For the text-containing cell, return its midpoint in [X, Y] coordinate format. 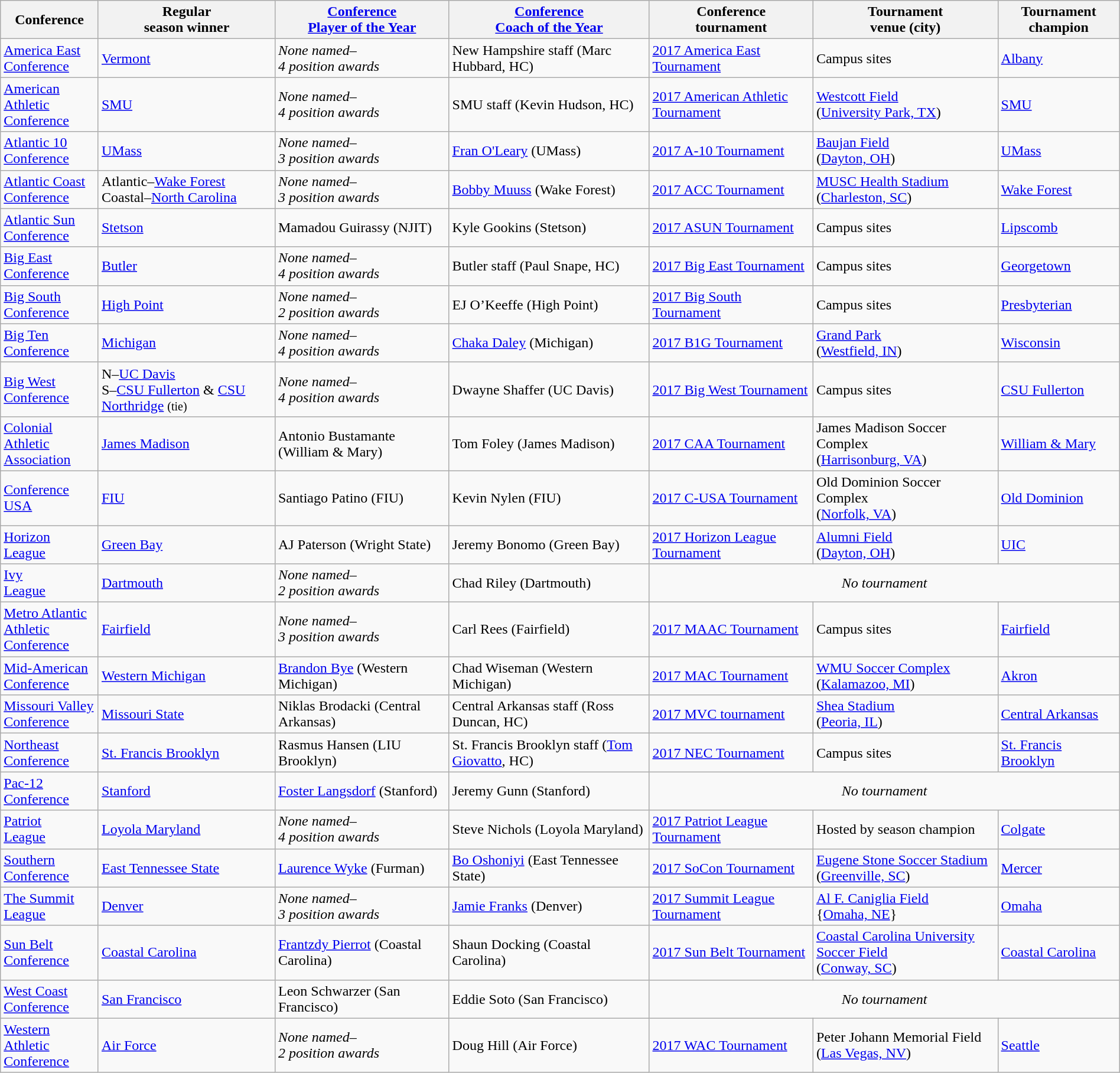
PatriotLeague [50, 829]
Doug Hill (Air Force) [549, 1045]
Colgate [1059, 829]
Al F. Caniglia Field{Omaha, NE} [905, 906]
Presbyterian [1059, 305]
2017 WAC Tournament [731, 1045]
Western Michigan [187, 676]
Fran O'Leary (UMass) [549, 151]
2017 Summit League Tournament [731, 906]
Seattle [1059, 1045]
Sun Belt Conference [50, 953]
American AthleticConference [50, 105]
Albany [1059, 58]
Atlantic 10Conference [50, 151]
Missouri ValleyConference [50, 715]
Dwayne Shaffer (UC Davis) [549, 389]
Laurence Wyke (Furman) [362, 868]
Mamadou Guirassy (NJIT) [362, 228]
Jamie Franks (Denver) [549, 906]
Wisconsin [1059, 343]
2017 SoCon Tournament [731, 868]
Santiago Patino (FIU) [362, 498]
Eugene Stone Soccer Stadium(Greenville, SC) [905, 868]
Missouri State [187, 715]
Metro AtlanticAthleticConference [50, 630]
Colonial AthleticAssociation [50, 443]
Bo Oshoniyi (East Tennessee State) [549, 868]
Jeremy Gunn (Stanford) [549, 791]
ConferencePlayer of the Year [362, 20]
Stetson [187, 228]
Central Arkansas staff (Ross Duncan, HC) [549, 715]
HorizonLeague [50, 544]
2017 NEC Tournament [731, 752]
ConferenceCoach of the Year [549, 20]
Jeremy Bonomo (Green Bay) [549, 544]
Wake Forest [1059, 189]
WMU Soccer Complex(Kalamazoo, MI) [905, 676]
Coastal Carolina University Soccer Field(Conway, SC) [905, 953]
NortheastConference [50, 752]
Dartmouth [187, 583]
Stanford [187, 791]
Mercer [1059, 868]
Regularseason winner [187, 20]
EJ O’Keeffe (High Point) [549, 305]
New Hampshire staff (Marc Hubbard, HC) [549, 58]
Big SouthConference [50, 305]
IvyLeague [50, 583]
Georgetown [1059, 266]
Atlantic–Wake ForestCoastal–North Carolina [187, 189]
Western AthleticConference [50, 1045]
Conference [50, 20]
Loyola Maryland [187, 829]
San Francisco [187, 999]
Baujan Field(Dayton, OH) [905, 151]
Carl Rees (Fairfield) [549, 630]
Tom Foley (James Madison) [549, 443]
East Tennessee State [187, 868]
Chaka Daley (Michigan) [549, 343]
Big TenConference [50, 343]
High Point [187, 305]
St. Francis Brooklyn staff (Tom Giovatto, HC) [549, 752]
Air Force [187, 1045]
Atlantic CoastConference [50, 189]
Mid-AmericanConference [50, 676]
Atlantic SunConference [50, 228]
Tournament champion [1059, 20]
2017 Big East Tournament [731, 266]
Shaun Docking (Coastal Carolina) [549, 953]
Central Arkansas [1059, 715]
Leon Schwarzer (San Francisco) [362, 999]
Frantzdy Pierrot (Coastal Carolina) [362, 953]
Grand Park(Westfield, IN) [905, 343]
2017 A-10 Tournament [731, 151]
2017 ACC Tournament [731, 189]
Pac-12Conference [50, 791]
Akron [1059, 676]
Shea Stadium(Peoria, IL) [905, 715]
2017 CAA Tournament [731, 443]
MUSC Health Stadium(Charleston, SC) [905, 189]
America EastConference [50, 58]
AJ Paterson (Wright State) [362, 544]
Vermont [187, 58]
Michigan [187, 343]
Kyle Gookins (Stetson) [549, 228]
N–UC DavisS–CSU Fullerton & CSU Northridge (tie) [187, 389]
2017 Sun Belt Tournament [731, 953]
ConferenceUSA [50, 498]
Steve Nichols (Loyola Maryland) [549, 829]
William & Mary [1059, 443]
Westcott Field(University Park, TX) [905, 105]
Denver [187, 906]
SMU staff (Kevin Hudson, HC) [549, 105]
2017 B1G Tournament [731, 343]
Antonio Bustamante (William & Mary) [362, 443]
2017 MAAC Tournament [731, 630]
Eddie Soto (San Francisco) [549, 999]
2017 Horizon League Tournament [731, 544]
Big EastConference [50, 266]
Alumni Field(Dayton, OH) [905, 544]
Niklas Brodacki (Central Arkansas) [362, 715]
2017 Patriot League Tournament [731, 829]
West CoastConference [50, 999]
UIC [1059, 544]
Omaha [1059, 906]
2017 Big West Tournament [731, 389]
Chad Wiseman (Western Michigan) [549, 676]
Hosted by season champion [905, 829]
Green Bay [187, 544]
James Madison Soccer Complex(Harrisonburg, VA) [905, 443]
Butler staff (Paul Snape, HC) [549, 266]
Bobby Muuss (Wake Forest) [549, 189]
2017 Big South Tournament [731, 305]
2017 American Athletic Tournament [731, 105]
FIU [187, 498]
2017 America East Tournament [731, 58]
2017 MAC Tournament [731, 676]
Tournamentvenue (city) [905, 20]
Lipscomb [1059, 228]
Peter Johann Memorial Field(Las Vegas, NV) [905, 1045]
Kevin Nylen (FIU) [549, 498]
Butler [187, 266]
Rasmus Hansen (LIU Brooklyn) [362, 752]
Chad Riley (Dartmouth) [549, 583]
SouthernConference [50, 868]
Old Dominion [1059, 498]
Brandon Bye (Western Michigan) [362, 676]
2017 C-USA Tournament [731, 498]
2017 ASUN Tournament [731, 228]
2017 MVC tournament [731, 715]
Big WestConference [50, 389]
Conferencetournament [731, 20]
James Madison [187, 443]
Foster Langsdorf (Stanford) [362, 791]
The SummitLeague [50, 906]
CSU Fullerton [1059, 389]
Old Dominion Soccer Complex(Norfolk, VA) [905, 498]
